Return (x, y) of the center of cell containing provided text 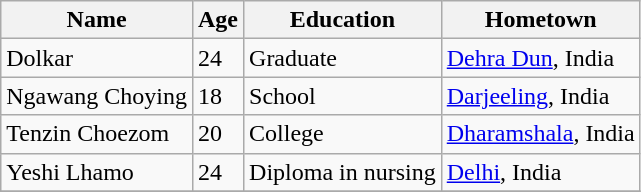
Delhi, India (540, 172)
Diploma in nursing (343, 172)
Tenzin Choezom (97, 134)
Dolkar (97, 58)
Dehra Dun, India (540, 58)
Hometown (540, 20)
Dharamshala, India (540, 134)
Ngawang Choying (97, 96)
Education (343, 20)
School (343, 96)
College (343, 134)
20 (218, 134)
Graduate (343, 58)
Age (218, 20)
Darjeeling, India (540, 96)
Name (97, 20)
Yeshi Lhamo (97, 172)
18 (218, 96)
